For the text-containing cell, return its midpoint in (X, Y) coordinate format. 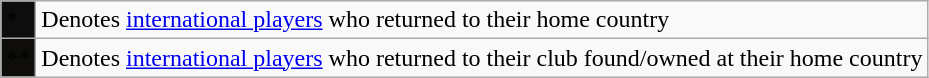
* (18, 20)
Denotes international players who returned to their club found/owned at their home country (482, 58)
** (18, 58)
Denotes international players who returned to their home country (482, 20)
